Capture the cell that displays the provided text and extract its (X, Y) central coordinate. 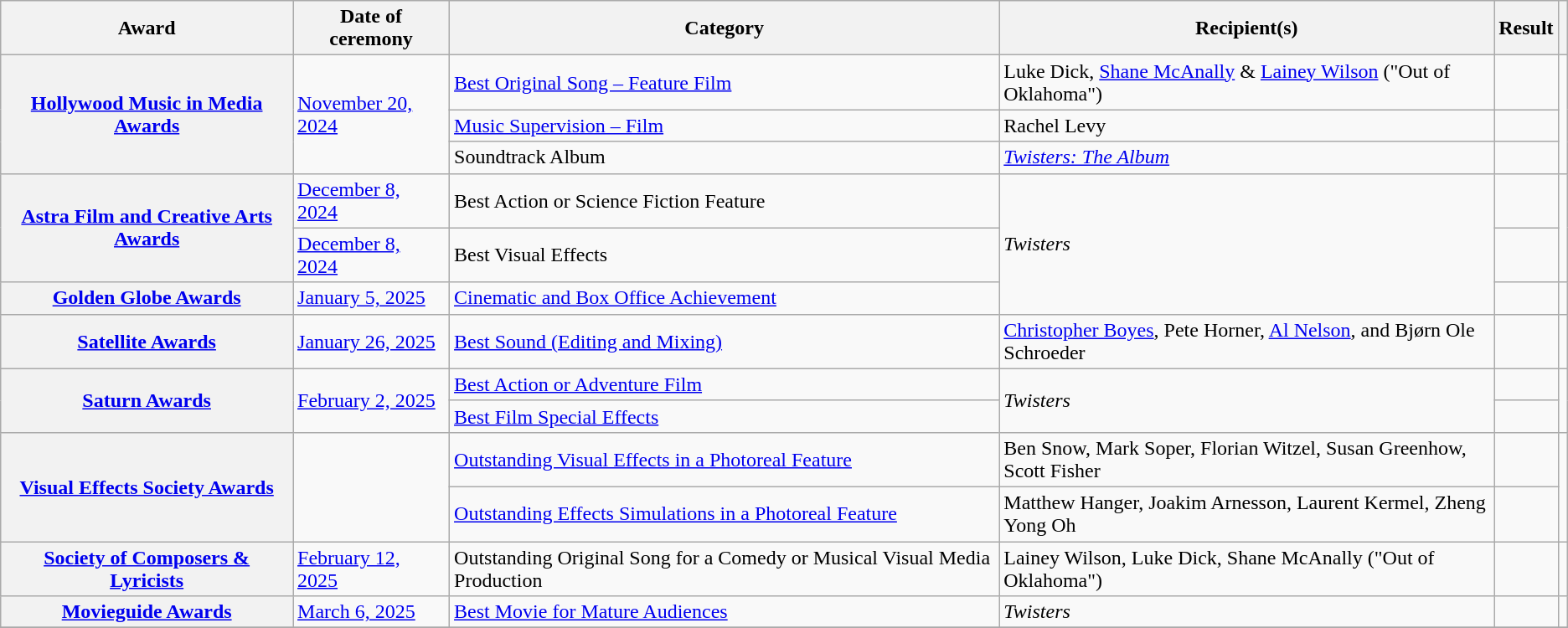
January 5, 2025 (372, 298)
Cinematic and Box Office Achievement (725, 298)
Recipient(s) (1246, 28)
Luke Dick, Shane McAnally & Lainey Wilson ("Out of Oklahoma") (1246, 82)
November 20, 2024 (372, 114)
Outstanding Effects Simulations in a Photoreal Feature (725, 514)
Rachel Levy (1246, 126)
Christopher Boyes, Pete Horner, Al Nelson, and Bjørn Ole Schroeder (1246, 342)
Best Film Special Effects (725, 416)
Best Original Song – Feature Film (725, 82)
Lainey Wilson, Luke Dick, Shane McAnally ("Out of Oklahoma") (1246, 568)
Soundtrack Album (725, 157)
Best Action or Adventure Film (725, 384)
Music Supervision – Film (725, 126)
Hollywood Music in Media Awards (147, 114)
Visual Effects Society Awards (147, 486)
Ben Snow, Mark Soper, Florian Witzel, Susan Greenhow, Scott Fisher (1246, 459)
Outstanding Original Song for a Comedy or Musical Visual Media Production (725, 568)
Golden Globe Awards (147, 298)
Astra Film and Creative Arts Awards (147, 228)
Date of ceremony (372, 28)
Satellite Awards (147, 342)
Best Action or Science Fiction Feature (725, 201)
January 26, 2025 (372, 342)
Movieguide Awards (147, 612)
Best Sound (Editing and Mixing) (725, 342)
Matthew Hanger, Joakim Arnesson, Laurent Kermel, Zheng Yong Oh (1246, 514)
March 6, 2025 (372, 612)
Result (1526, 28)
February 12, 2025 (372, 568)
Award (147, 28)
Category (725, 28)
February 2, 2025 (372, 400)
Saturn Awards (147, 400)
Society of Composers & Lyricists (147, 568)
Best Movie for Mature Audiences (725, 612)
Best Visual Effects (725, 255)
Twisters: The Album (1246, 157)
Outstanding Visual Effects in a Photoreal Feature (725, 459)
